Pinpoint the cell where the given text exists, returning its [x, y] midpoint coordinate. 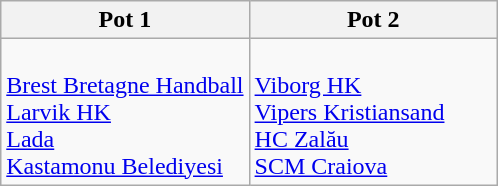
Pot 1 [125, 20]
Brest Bretagne Handball Larvik HK Lada Kastamonu Belediyesi [125, 112]
Viborg HK Vipers Kristiansand HC Zalău SCM Craiova [373, 112]
Pot 2 [373, 20]
